Detect which cell encompasses the target text, then output its [X, Y] center coordinate. 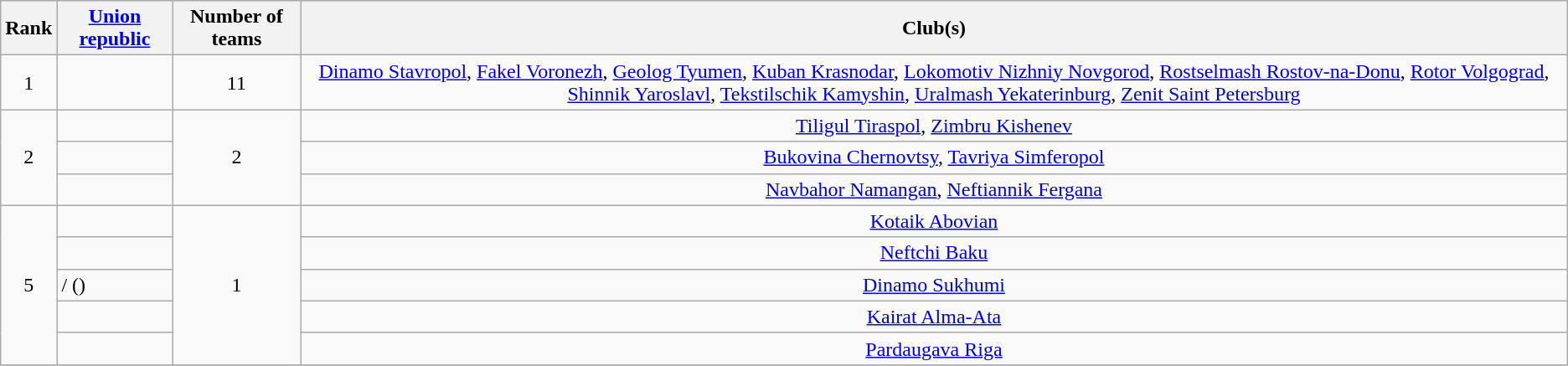
Tiligul Tiraspol, Zimbru Kishenev [935, 126]
11 [236, 82]
Club(s) [935, 28]
/ () [115, 285]
Rank [28, 28]
Dinamo Sukhumi [935, 285]
Navbahor Namangan, Neftiannik Fergana [935, 189]
Neftchi Baku [935, 253]
Bukovina Chernovtsy, Tavriya Simferopol [935, 157]
Number of teams [236, 28]
Union republic [115, 28]
5 [28, 285]
Pardaugava Riga [935, 348]
Kairat Alma-Ata [935, 317]
Kotaik Abovian [935, 221]
